For the text-containing cell, return its midpoint in (X, Y) coordinate format. 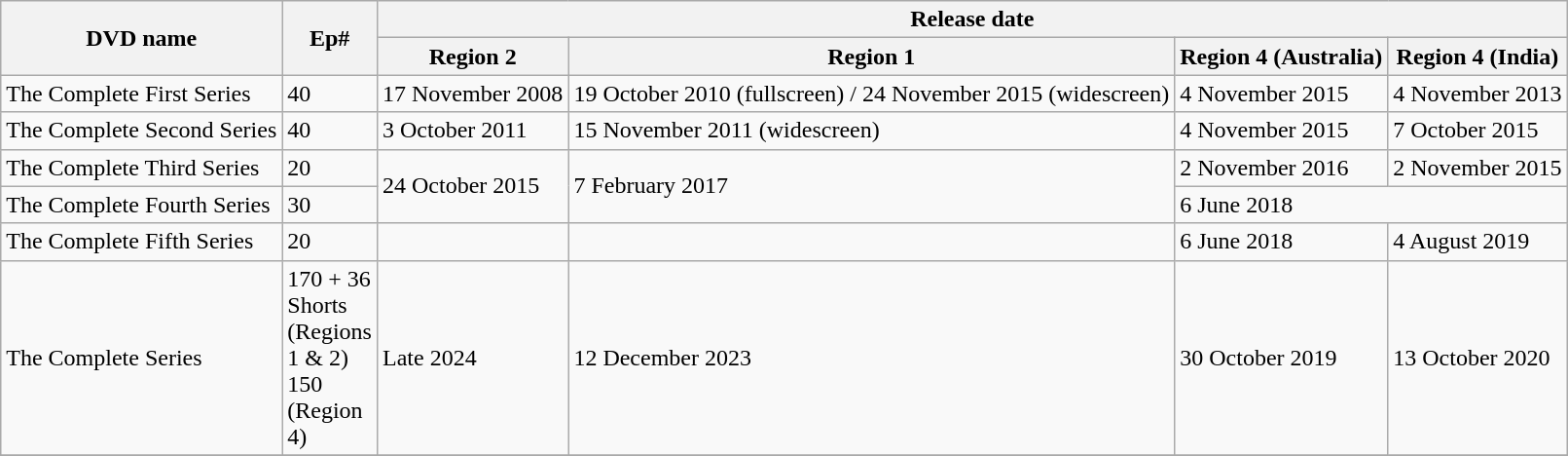
The Complete Fifth Series (142, 242)
24 October 2015 (472, 186)
DVD name (142, 38)
170 + 36 Shorts (Regions 1 & 2)150 (Region 4) (330, 358)
19 October 2010 (fullscreen) / 24 November 2015 (widescreen) (872, 94)
The Complete Third Series (142, 168)
Region 2 (472, 57)
The Complete First Series (142, 94)
30 October 2019 (1281, 358)
Region 1 (872, 57)
7 February 2017 (872, 186)
4 August 2019 (1477, 242)
The Complete Second Series (142, 131)
Late 2024 (472, 358)
The Complete Fourth Series (142, 205)
Release date (971, 19)
4 November 2013 (1477, 94)
Region 4 (Australia) (1281, 57)
Region 4 (India) (1477, 57)
13 October 2020 (1477, 358)
17 November 2008 (472, 94)
3 October 2011 (472, 131)
12 December 2023 (872, 358)
30 (330, 205)
2 November 2016 (1281, 168)
2 November 2015 (1477, 168)
15 November 2011 (widescreen) (872, 131)
7 October 2015 (1477, 131)
Ep# (330, 38)
The Complete Series (142, 358)
